From the cell containing the given text, extract its center point as (x, y) coordinate. 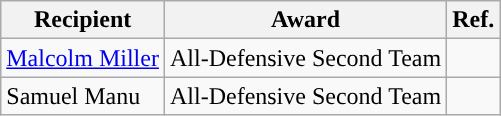
Malcolm Miller (83, 58)
Samuel Manu (83, 96)
Ref. (474, 20)
Award (305, 20)
Recipient (83, 20)
